Scan for the cell matching the given text and deliver its (X, Y) coordinate at center. 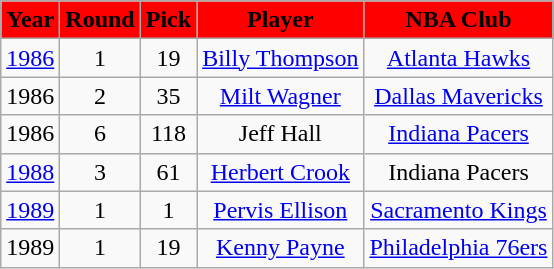
NBA Club (458, 20)
35 (168, 96)
Milt Wagner (280, 96)
Billy Thompson (280, 58)
Dallas Mavericks (458, 96)
Philadelphia 76ers (458, 248)
6 (100, 134)
Round (100, 20)
Player (280, 20)
2 (100, 96)
Sacramento Kings (458, 210)
1988 (30, 172)
Jeff Hall (280, 134)
Year (30, 20)
Herbert Crook (280, 172)
Atlanta Hawks (458, 58)
3 (100, 172)
118 (168, 134)
Pervis Ellison (280, 210)
Pick (168, 20)
Kenny Payne (280, 248)
61 (168, 172)
